Output the (x, y) coordinate of the center of the cell containing the given text.  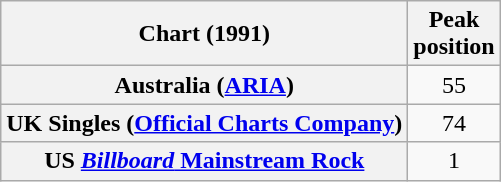
74 (454, 123)
Australia (ARIA) (204, 85)
Chart (1991) (204, 34)
UK Singles (Official Charts Company) (204, 123)
Peakposition (454, 34)
1 (454, 161)
55 (454, 85)
US Billboard Mainstream Rock (204, 161)
